Detect which cell encompasses the target text, then output its [x, y] center coordinate. 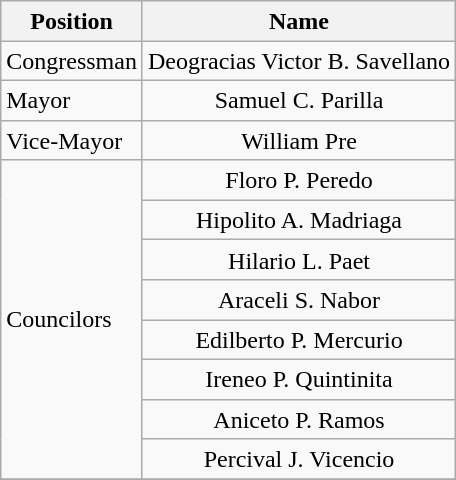
Name [298, 21]
Aniceto P. Ramos [298, 419]
Hipolito A. Madriaga [298, 220]
Deogracias Victor B. Savellano [298, 61]
Floro P. Peredo [298, 180]
Percival J. Vicencio [298, 459]
Councilors [72, 320]
Ireneo P. Quintinita [298, 379]
Araceli S. Nabor [298, 300]
Position [72, 21]
Samuel C. Parilla [298, 100]
William Pre [298, 140]
Mayor [72, 100]
Edilberto P. Mercurio [298, 340]
Congressman [72, 61]
Vice-Mayor [72, 140]
Hilario L. Paet [298, 260]
